Detect which cell encompasses the target text, then output its [X, Y] center coordinate. 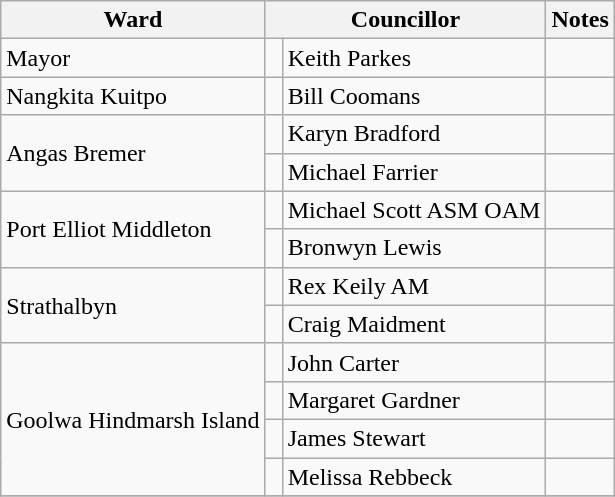
Melissa Rebbeck [414, 477]
Keith Parkes [414, 58]
James Stewart [414, 438]
Ward [133, 20]
Karyn Bradford [414, 134]
Craig Maidment [414, 324]
Councillor [406, 20]
Port Elliot Middleton [133, 229]
Nangkita Kuitpo [133, 96]
Mayor [133, 58]
Notes [580, 20]
Strathalbyn [133, 305]
Margaret Gardner [414, 400]
Goolwa Hindmarsh Island [133, 419]
Michael Farrier [414, 172]
Bill Coomans [414, 96]
John Carter [414, 362]
Angas Bremer [133, 153]
Michael Scott ASM OAM [414, 210]
Rex Keily AM [414, 286]
Bronwyn Lewis [414, 248]
